Output the (x, y) coordinate of the center of the cell containing the given text.  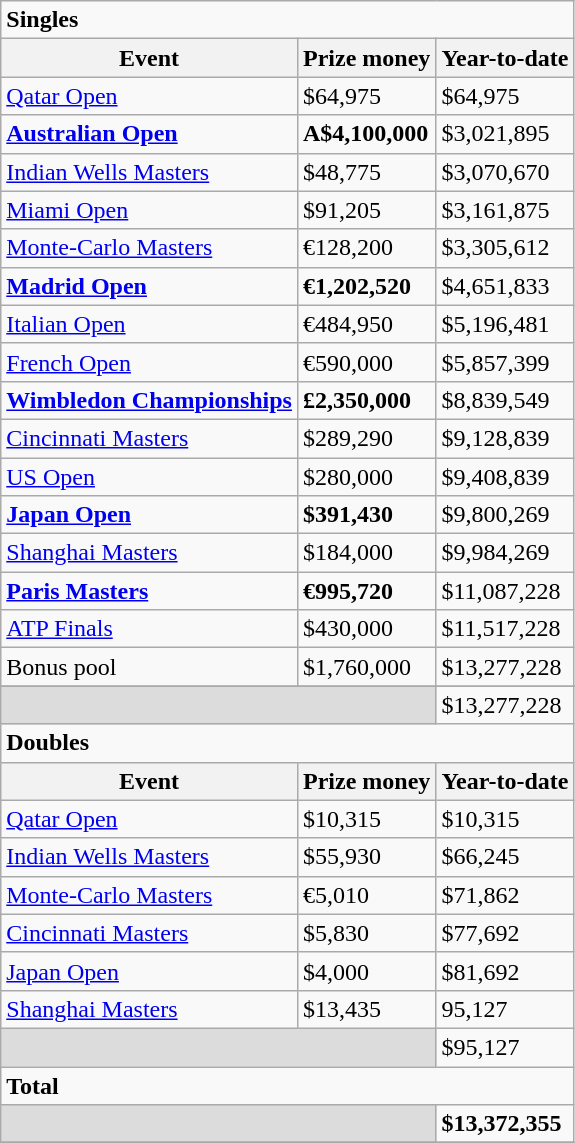
$66,245 (505, 857)
$4,000 (366, 971)
A$4,100,000 (366, 134)
US Open (150, 477)
$13,372,355 (505, 1124)
$430,000 (366, 629)
$184,000 (366, 553)
$81,692 (505, 971)
€484,950 (366, 324)
$391,430 (366, 515)
Wimbledon Championships (150, 400)
95,127 (505, 1009)
French Open (150, 362)
$3,070,670 (505, 172)
$9,128,839 (505, 438)
$8,839,549 (505, 400)
$9,800,269 (505, 515)
ATP Finals (150, 629)
$71,862 (505, 895)
Madrid Open (150, 286)
$3,161,875 (505, 210)
€5,010 (366, 895)
Bonus pool (150, 667)
$289,290 (366, 438)
Paris Masters (150, 591)
$5,830 (366, 933)
Australian Open (150, 134)
$9,408,839 (505, 477)
$91,205 (366, 210)
$280,000 (366, 477)
$13,435 (366, 1009)
€1,202,520 (366, 286)
$5,196,481 (505, 324)
€995,720 (366, 591)
Italian Open (150, 324)
$5,857,399 (505, 362)
$48,775 (366, 172)
$77,692 (505, 933)
$95,127 (505, 1047)
$9,984,269 (505, 553)
Doubles (288, 743)
£2,350,000 (366, 400)
$11,517,228 (505, 629)
$3,021,895 (505, 134)
$1,760,000 (366, 667)
Total (288, 1085)
$55,930 (366, 857)
€128,200 (366, 248)
$11,087,228 (505, 591)
Singles (288, 20)
$3,305,612 (505, 248)
€590,000 (366, 362)
Miami Open (150, 210)
$4,651,833 (505, 286)
